Pinpoint the cell where the given text exists, returning its (x, y) midpoint coordinate. 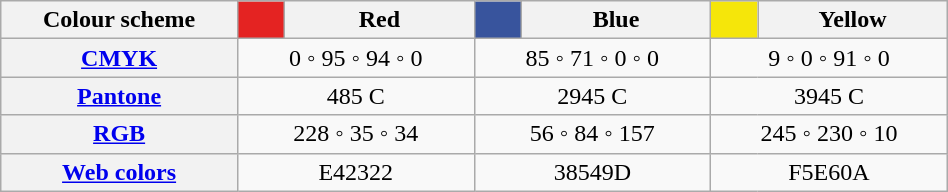
0 ◦ 95 ◦ 94 ◦ 0 (356, 58)
RGB (120, 134)
Yellow (852, 20)
485 C (356, 96)
56 ◦ 84 ◦ 157 (592, 134)
Colour scheme (120, 20)
CMYK (120, 58)
2945 C (592, 96)
E42322 (356, 172)
85 ◦ 71 ◦ 0 ◦ 0 (592, 58)
F5E60A (830, 172)
Blue (616, 20)
Pantone (120, 96)
228 ◦ 35 ◦ 34 (356, 134)
38549D (592, 172)
3945 C (830, 96)
9 ◦ 0 ◦ 91 ◦ 0 (830, 58)
Red (380, 20)
Web colors (120, 172)
245 ◦ 230 ◦ 10 (830, 134)
